Scan for the cell matching the given text and deliver its (X, Y) coordinate at center. 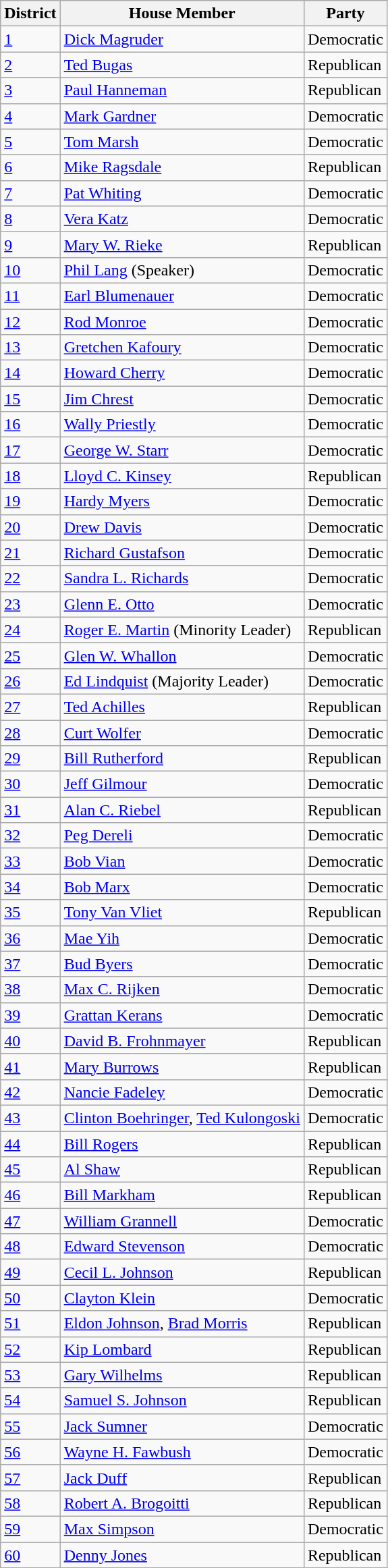
Al Shaw (182, 1170)
11 (30, 296)
34 (30, 887)
49 (30, 1272)
Jack Duff (182, 1478)
10 (30, 270)
House Member (182, 13)
Vera Katz (182, 219)
21 (30, 553)
Max Simpson (182, 1529)
13 (30, 348)
9 (30, 244)
16 (30, 425)
Max C. Rijken (182, 990)
Bud Byers (182, 964)
14 (30, 373)
1 (30, 39)
Jim Chrest (182, 399)
Bill Rogers (182, 1144)
Bob Vian (182, 861)
Bill Rutherford (182, 759)
Ted Bugas (182, 65)
27 (30, 707)
Kip Lombard (182, 1349)
20 (30, 527)
52 (30, 1349)
Roger E. Martin (Minority Leader) (182, 630)
Ed Lindquist (Majority Leader) (182, 681)
Mae Yih (182, 938)
8 (30, 219)
3 (30, 90)
24 (30, 630)
60 (30, 1555)
Howard Cherry (182, 373)
Clinton Boehringer, Ted Kulongoski (182, 1118)
Richard Gustafson (182, 553)
Paul Hanneman (182, 90)
Wayne H. Fawbush (182, 1452)
Grattan Kerans (182, 1015)
Mary Burrows (182, 1066)
Jeff Gilmour (182, 784)
22 (30, 578)
Bob Marx (182, 887)
46 (30, 1195)
58 (30, 1503)
2 (30, 65)
Mark Gardner (182, 116)
55 (30, 1426)
Rod Monroe (182, 322)
Ted Achilles (182, 707)
12 (30, 322)
26 (30, 681)
32 (30, 836)
William Grannell (182, 1221)
Party (345, 13)
25 (30, 655)
42 (30, 1092)
45 (30, 1170)
George W. Starr (182, 450)
Wally Priestly (182, 425)
36 (30, 938)
31 (30, 810)
54 (30, 1401)
50 (30, 1298)
Nancie Fadeley (182, 1092)
57 (30, 1478)
59 (30, 1529)
48 (30, 1247)
Samuel S. Johnson (182, 1401)
Lloyd C. Kinsey (182, 476)
5 (30, 142)
56 (30, 1452)
Tony Van Vliet (182, 913)
Edward Stevenson (182, 1247)
40 (30, 1041)
51 (30, 1324)
17 (30, 450)
41 (30, 1066)
29 (30, 759)
15 (30, 399)
District (30, 13)
38 (30, 990)
David B. Frohnmayer (182, 1041)
Peg Dereli (182, 836)
Glen W. Whallon (182, 655)
Glenn E. Otto (182, 604)
4 (30, 116)
23 (30, 604)
Phil Lang (Speaker) (182, 270)
Denny Jones (182, 1555)
30 (30, 784)
44 (30, 1144)
Alan C. Riebel (182, 810)
7 (30, 193)
33 (30, 861)
18 (30, 476)
Mary W. Rieke (182, 244)
39 (30, 1015)
Tom Marsh (182, 142)
Robert A. Brogoitti (182, 1503)
Clayton Klein (182, 1298)
Bill Markham (182, 1195)
Curt Wolfer (182, 732)
Mike Ragsdale (182, 167)
Dick Magruder (182, 39)
Sandra L. Richards (182, 578)
6 (30, 167)
37 (30, 964)
Earl Blumenauer (182, 296)
35 (30, 913)
Jack Sumner (182, 1426)
Gretchen Kafoury (182, 348)
47 (30, 1221)
28 (30, 732)
Pat Whiting (182, 193)
Drew Davis (182, 527)
53 (30, 1375)
Gary Wilhelms (182, 1375)
43 (30, 1118)
Hardy Myers (182, 502)
19 (30, 502)
Cecil L. Johnson (182, 1272)
Eldon Johnson, Brad Morris (182, 1324)
